From the cell containing the given text, extract its center point as (x, y) coordinate. 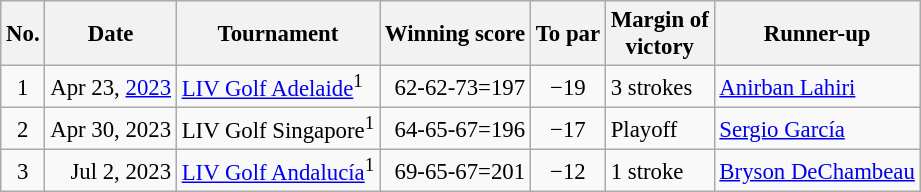
Apr 30, 2023 (110, 129)
LIV Golf Adelaide1 (278, 87)
Margin ofvictory (660, 34)
1 stroke (660, 171)
LIV Golf Andalucía1 (278, 171)
Playoff (660, 129)
64-65-67=196 (456, 129)
−17 (568, 129)
2 (23, 129)
To par (568, 34)
Apr 23, 2023 (110, 87)
−19 (568, 87)
No. (23, 34)
LIV Golf Singapore1 (278, 129)
Jul 2, 2023 (110, 171)
Sergio García (817, 129)
−12 (568, 171)
Winning score (456, 34)
62-62-73=197 (456, 87)
69-65-67=201 (456, 171)
Anirban Lahiri (817, 87)
1 (23, 87)
3 (23, 171)
Runner-up (817, 34)
Tournament (278, 34)
Date (110, 34)
3 strokes (660, 87)
Bryson DeChambeau (817, 171)
